From the cell containing the given text, extract its center point as (X, Y) coordinate. 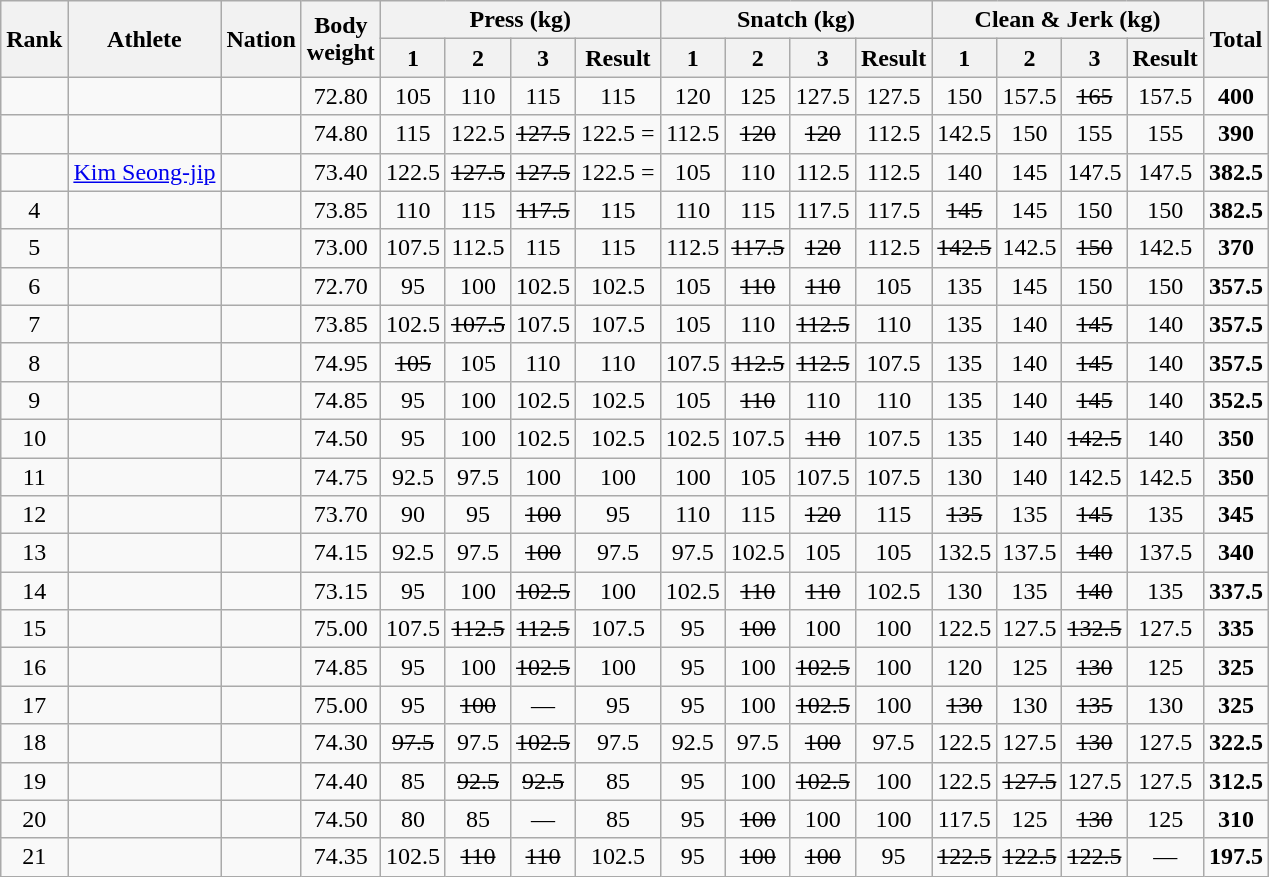
73.70 (340, 515)
Athlete (144, 39)
7 (34, 324)
11 (34, 477)
Nation (261, 39)
310 (1236, 819)
90 (412, 515)
335 (1236, 629)
9 (34, 400)
Rank (34, 39)
6 (34, 286)
4 (34, 210)
21 (34, 857)
19 (34, 781)
72.80 (340, 96)
Snatch (kg) (796, 20)
Clean & Jerk (kg) (1068, 20)
16 (34, 667)
Bodyweight (340, 39)
15 (34, 629)
Press (kg) (520, 20)
370 (1236, 248)
337.5 (1236, 591)
18 (34, 743)
197.5 (1236, 857)
345 (1236, 515)
73.40 (340, 172)
5 (34, 248)
74.80 (340, 134)
165 (1094, 96)
17 (34, 705)
13 (34, 553)
312.5 (1236, 781)
352.5 (1236, 400)
8 (34, 362)
80 (412, 819)
74.15 (340, 553)
72.70 (340, 286)
12 (34, 515)
10 (34, 438)
20 (34, 819)
Total (1236, 39)
Kim Seong-jip (144, 172)
322.5 (1236, 743)
74.40 (340, 781)
74.30 (340, 743)
73.00 (340, 248)
74.75 (340, 477)
74.35 (340, 857)
400 (1236, 96)
390 (1236, 134)
73.15 (340, 591)
340 (1236, 553)
14 (34, 591)
74.95 (340, 362)
